Find where the given text appears and provide that cell's center as (x, y) coordinate. 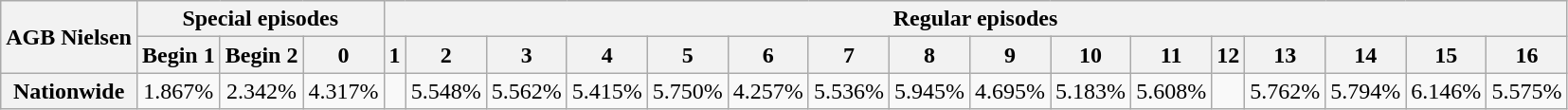
4.257% (767, 91)
12 (1228, 55)
Special episodes (260, 19)
7 (849, 55)
6 (767, 55)
4 (606, 55)
5.762% (1285, 91)
1 (394, 55)
2 (445, 55)
15 (1446, 55)
14 (1366, 55)
5.415% (606, 91)
Begin 2 (261, 55)
0 (343, 55)
10 (1091, 55)
4.695% (1010, 91)
5.548% (445, 91)
3 (527, 55)
5.608% (1171, 91)
1.867% (178, 91)
9 (1010, 55)
Begin 1 (178, 55)
5.794% (1366, 91)
6.146% (1446, 91)
5.945% (928, 91)
5 (688, 55)
Nationwide (69, 91)
5.750% (688, 91)
AGB Nielsen (69, 37)
11 (1171, 55)
13 (1285, 55)
4.317% (343, 91)
5.536% (849, 91)
16 (1527, 55)
8 (928, 55)
Regular episodes (976, 19)
5.183% (1091, 91)
5.575% (1527, 91)
5.562% (527, 91)
2.342% (261, 91)
